Determine the [X, Y] coordinate at the center of the cell enclosing the given text.  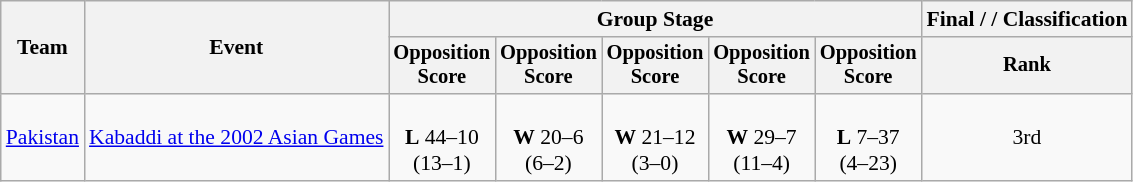
Kabaddi at the 2002 Asian Games [236, 138]
L 7–37(4–23) [868, 138]
W 21–12(3–0) [656, 138]
Final / / Classification [1026, 19]
W 20–6(6–2) [548, 138]
Pakistan [42, 138]
Event [236, 48]
W 29–7(11–4) [762, 138]
Rank [1026, 66]
L 44–10(13–1) [442, 138]
Group Stage [654, 19]
Team [42, 48]
3rd [1026, 138]
